Locate the cell with the specified text and output its [x, y] center coordinate. 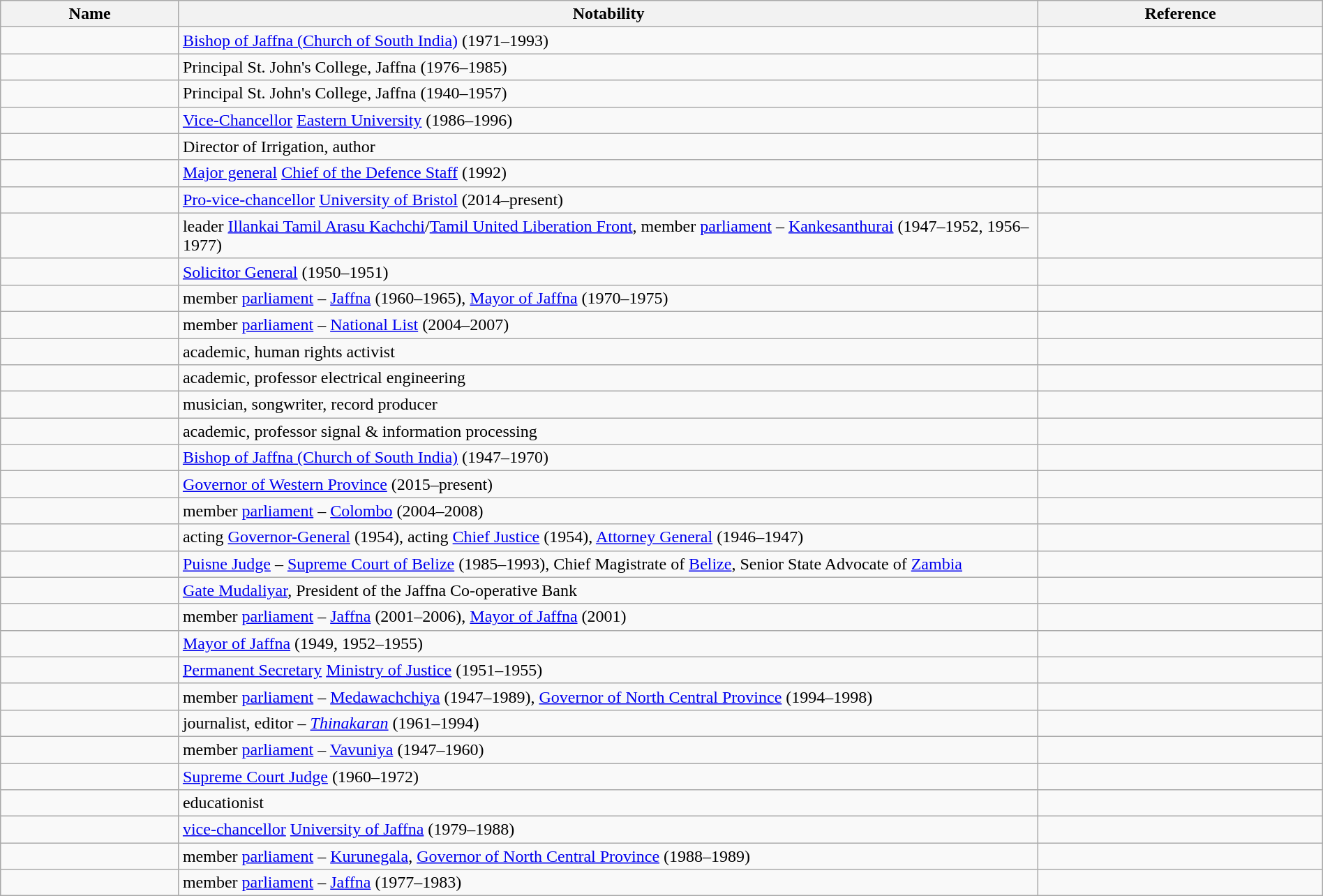
Principal St. John's College, Jaffna (1940–1957) [608, 94]
academic, human rights activist [608, 351]
Name [90, 14]
journalist, editor – Thinakaran (1961–1994) [608, 723]
Gate Mudaliyar, President of the Jaffna Co-operative Bank [608, 590]
member parliament – Vavuniya (1947–1960) [608, 749]
Principal St. John's College, Jaffna (1976–1985) [608, 67]
Major general Chief of the Defence Staff (1992) [608, 173]
Director of Irrigation, author [608, 147]
Puisne Judge – Supreme Court of Belize (1985–1993), Chief Magistrate of Belize, Senior State Advocate of Zambia [608, 564]
member parliament – Jaffna (1977–1983) [608, 883]
Permanent Secretary Ministry of Justice (1951–1955) [608, 670]
Mayor of Jaffna (1949, 1952–1955) [608, 643]
Pro-vice-chancellor University of Bristol (2014–present) [608, 200]
Bishop of Jaffna (Church of South India) (1971–1993) [608, 40]
academic, professor electrical engineering [608, 378]
member parliament – Kurunegala, Governor of North Central Province (1988–1989) [608, 856]
Supreme Court Judge (1960–1972) [608, 777]
Governor of Western Province (2015–present) [608, 484]
academic, professor signal & information processing [608, 431]
member parliament – National List (2004–2007) [608, 324]
member parliament – Colombo (2004–2008) [608, 511]
Solicitor General (1950–1951) [608, 271]
leader Illankai Tamil Arasu Kachchi/Tamil United Liberation Front, member parliament – Kankesanthurai (1947–1952, 1956–1977) [608, 236]
member parliament – Jaffna (2001–2006), Mayor of Jaffna (2001) [608, 617]
musician, songwriter, record producer [608, 405]
Notability [608, 14]
Bishop of Jaffna (Church of South India) (1947–1970) [608, 458]
member parliament – Medawachchiya (1947–1989), Governor of North Central Province (1994–1998) [608, 696]
Reference [1181, 14]
Vice-Chancellor Eastern University (1986–1996) [608, 120]
member parliament – Jaffna (1960–1965), Mayor of Jaffna (1970–1975) [608, 298]
educationist [608, 803]
vice-chancellor University of Jaffna (1979–1988) [608, 830]
acting Governor-General (1954), acting Chief Justice (1954), Attorney General (1946–1947) [608, 537]
